Search for the cell housing the specified text and yield its (x, y) center coordinate. 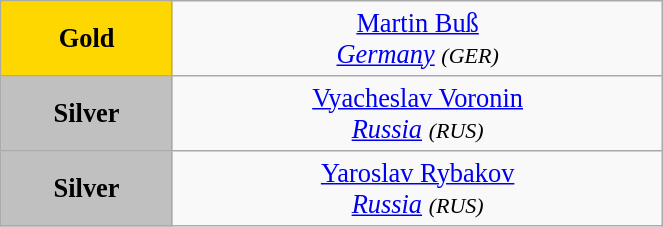
Gold (87, 38)
Yaroslav RybakovRussia (RUS) (417, 188)
Vyacheslav VoroninRussia (RUS) (417, 112)
Martin BußGermany (GER) (417, 38)
